Determine the (X, Y) coordinate at the center of the cell enclosing the given text.  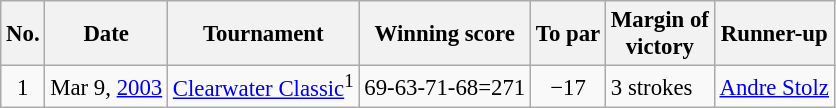
Margin ofvictory (660, 34)
Runner-up (774, 34)
To par (568, 34)
Winning score (445, 34)
No. (23, 34)
Tournament (263, 34)
1 (23, 87)
Andre Stolz (774, 87)
Date (106, 34)
Clearwater Classic1 (263, 87)
Mar 9, 2003 (106, 87)
69-63-71-68=271 (445, 87)
3 strokes (660, 87)
−17 (568, 87)
